For the text-containing cell, return its midpoint in [x, y] coordinate format. 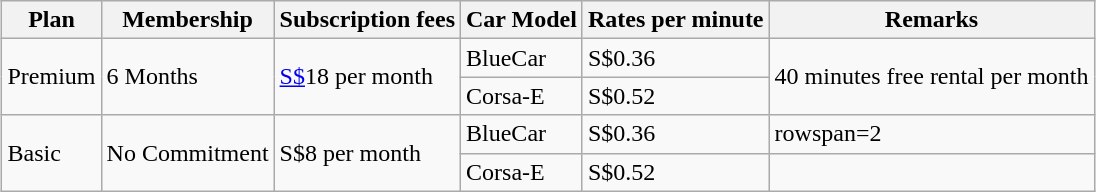
Subscription fees [367, 20]
Basic [52, 153]
No Commitment [188, 153]
Plan [52, 20]
40 minutes free rental per month [932, 77]
Remarks [932, 20]
Car Model [522, 20]
Premium [52, 77]
S$18 per month [367, 77]
S$8 per month [367, 153]
rowspan=2 [932, 134]
Rates per minute [676, 20]
6 Months [188, 77]
Membership [188, 20]
